Return the [X, Y] coordinate for the center point of the cell that contains the specified text.  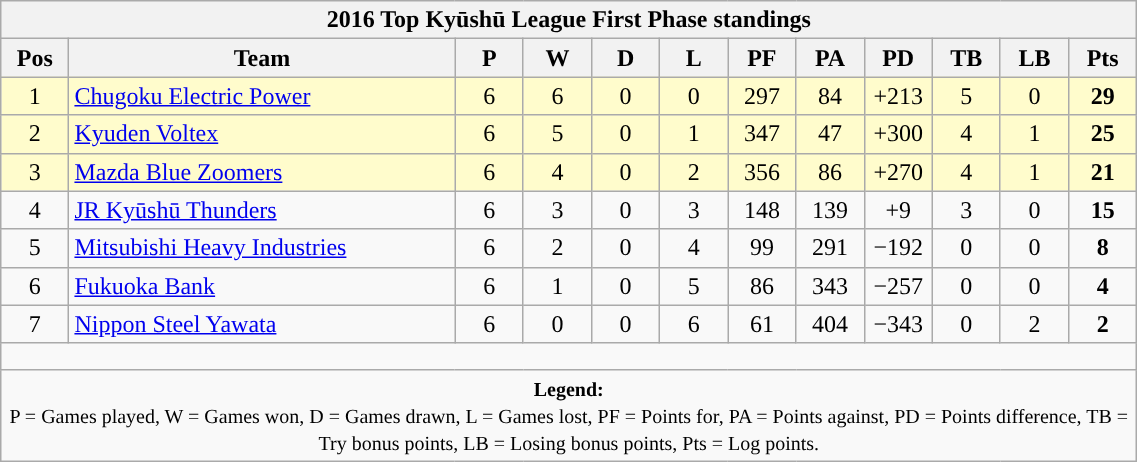
+213 [898, 96]
21 [1103, 172]
P [489, 58]
61 [762, 324]
L [694, 58]
JR Kyūshū Thunders [262, 210]
Mitsubishi Heavy Industries [262, 248]
−343 [898, 324]
Nippon Steel Yawata [262, 324]
Team [262, 58]
Fukuoka Bank [262, 286]
7 [35, 324]
347 [762, 134]
8 [1103, 248]
W [557, 58]
−192 [898, 248]
29 [1103, 96]
PF [762, 58]
+300 [898, 134]
TB [966, 58]
PD [898, 58]
+9 [898, 210]
Pos [35, 58]
404 [830, 324]
297 [762, 96]
356 [762, 172]
84 [830, 96]
99 [762, 248]
PA [830, 58]
+270 [898, 172]
Kyuden Voltex [262, 134]
148 [762, 210]
D [625, 58]
2016 Top Kyūshū League First Phase standings [569, 20]
−257 [898, 286]
25 [1103, 134]
47 [830, 134]
139 [830, 210]
LB [1034, 58]
Chugoku Electric Power [262, 96]
291 [830, 248]
Pts [1103, 58]
343 [830, 286]
Mazda Blue Zoomers [262, 172]
15 [1103, 210]
